Pinpoint the cell where the given text exists, returning its (X, Y) midpoint coordinate. 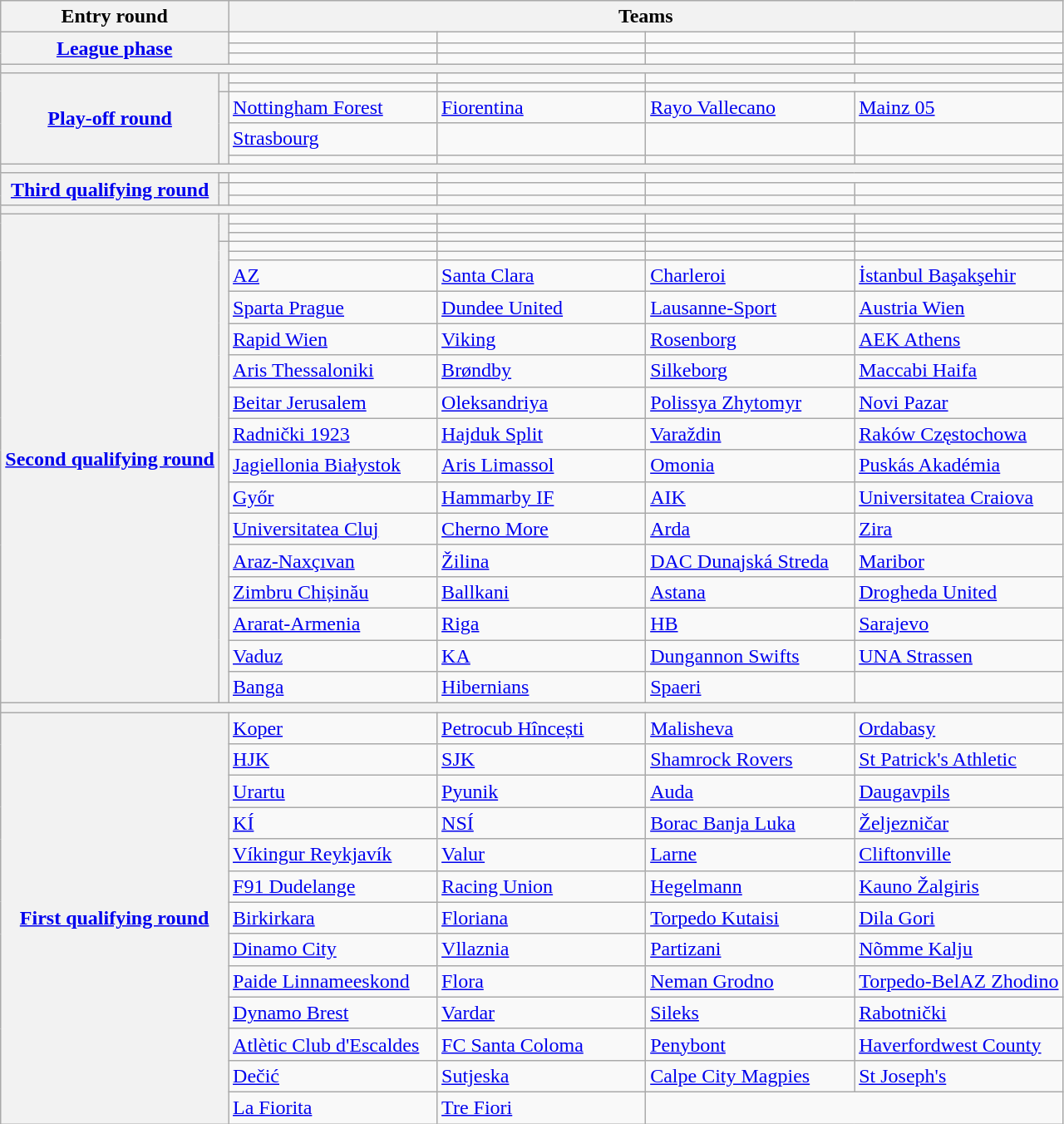
Santa Clara (542, 276)
Auda (750, 791)
Nottingham Forest (332, 107)
Vaduz (332, 656)
Zimbru Chișinău (332, 592)
Entry round (115, 17)
Oleksandriya (542, 402)
Vardar (542, 1013)
Torpedo-BelAZ Zhodino (959, 981)
Jagiellonia Białystok (332, 466)
St Joseph's (959, 1076)
İstanbul Başakşehir (959, 276)
Maccabi Haifa (959, 371)
Larne (750, 855)
Strasbourg (332, 139)
Varaždin (750, 434)
Charleroi (750, 276)
Calpe City Magpies (750, 1076)
Drogheda United (959, 592)
Mainz 05 (959, 107)
Teams (647, 17)
Ararat-Armenia (332, 624)
Third qualifying round (110, 189)
St Patrick's Athletic (959, 760)
Győr (332, 497)
Dečić (332, 1076)
Viking (542, 339)
Shamrock Rovers (750, 760)
Atlètic Club d'Escaldes (332, 1044)
Željezničar (959, 823)
Zira (959, 529)
Lausanne-Sport (750, 308)
Dundee United (542, 308)
Daugavpils (959, 791)
Banga (332, 688)
Pyunik (542, 791)
Puskás Akadémia (959, 466)
Rabotnički (959, 1013)
Torpedo Kutaisi (750, 918)
Raków Częstochowa (959, 434)
Dynamo Brest (332, 1013)
Universitatea Cluj (332, 529)
Ballkani (542, 592)
Austria Wien (959, 308)
Vllaznia (542, 949)
Radnički 1923 (332, 434)
Dungannon Swifts (750, 656)
FC Santa Coloma (542, 1044)
Omonia (750, 466)
Hammarby IF (542, 497)
Hegelmann (750, 886)
Astana (750, 592)
Paide Linnameeskond (332, 981)
Racing Union (542, 886)
League phase (115, 48)
Spaeri (750, 688)
Sileks (750, 1013)
Kauno Žalgiris (959, 886)
KÍ (332, 823)
F91 Dudelange (332, 886)
DAC Dunajská Streda (750, 560)
Novi Pazar (959, 402)
Žilina (542, 560)
First qualifying round (115, 918)
AZ (332, 276)
Riga (542, 624)
Polissya Zhytomyr (750, 402)
Neman Grodno (750, 981)
Ordabasy (959, 728)
Play-off round (110, 118)
SJK (542, 760)
La Fiorita (332, 1107)
Malisheva (750, 728)
Partizani (750, 949)
Araz-Naxçıvan (332, 560)
Hibernians (542, 688)
Floriana (542, 918)
Sarajevo (959, 624)
Maribor (959, 560)
Koper (332, 728)
Hajduk Split (542, 434)
Aris Limassol (542, 466)
Cliftonville (959, 855)
Fiorentina (542, 107)
Haverfordwest County (959, 1044)
Rapid Wien (332, 339)
Brøndby (542, 371)
Penybont (750, 1044)
Valur (542, 855)
HB (750, 624)
Sparta Prague (332, 308)
Nõmme Kalju (959, 949)
Second qualifying round (110, 458)
Rosenborg (750, 339)
Universitatea Craiova (959, 497)
HJK (332, 760)
Aris Thessaloniki (332, 371)
Birkirkara (332, 918)
AEK Athens (959, 339)
Víkingur Reykjavík (332, 855)
UNA Strassen (959, 656)
AIK (750, 497)
Silkeborg (750, 371)
Dila Gori (959, 918)
Tre Fiori (542, 1107)
Rayo Vallecano (750, 107)
Petrocub Hîncești (542, 728)
Sutjeska (542, 1076)
Cherno More (542, 529)
Arda (750, 529)
Borac Banja Luka (750, 823)
KA (542, 656)
Dinamo City (332, 949)
NSÍ (542, 823)
Urartu (332, 791)
Beitar Jerusalem (332, 402)
Flora (542, 981)
